Capture the cell that displays the provided text and extract its [X, Y] central coordinate. 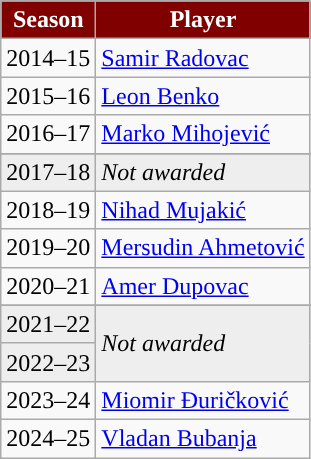
Amer Dupovac [203, 286]
2018–19 [48, 210]
2023–24 [48, 400]
Mersudin Ahmetović [203, 248]
Leon Benko [203, 96]
2017–18 [48, 172]
Player [203, 20]
2016–17 [48, 134]
2021–22 [48, 324]
Nihad Mujakić [203, 210]
Season [48, 20]
2024–25 [48, 438]
2014–15 [48, 58]
2019–20 [48, 248]
Vladan Bubanja [203, 438]
2020–21 [48, 286]
2022–23 [48, 362]
Samir Radovac [203, 58]
Miomir Đuričković [203, 400]
2015–16 [48, 96]
Marko Mihojević [203, 134]
